Identify which cell holds the provided text, then report its (X, Y) central coordinate. 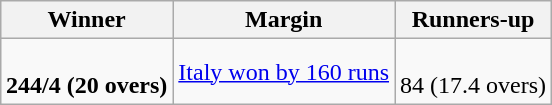
Italy won by 160 runs (284, 72)
Margin (284, 20)
84 (17.4 overs) (474, 72)
Winner (86, 20)
244/4 (20 overs) (86, 72)
Runners-up (474, 20)
